Return the (X, Y) coordinate for the center point of the cell that contains the specified text.  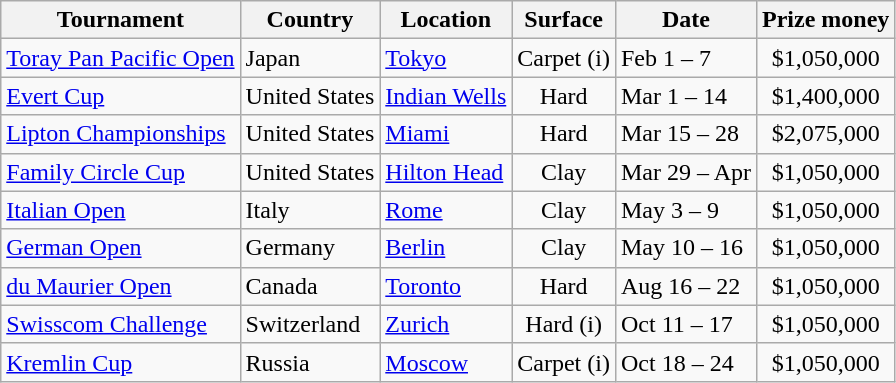
$2,075,000 (826, 134)
Hilton Head (446, 172)
Feb 1 – 7 (686, 58)
German Open (120, 248)
Mar 1 – 14 (686, 96)
May 3 – 9 (686, 210)
Indian Wells (446, 96)
Country (310, 20)
Moscow (446, 362)
Italian Open (120, 210)
Swisscom Challenge (120, 324)
$1,400,000 (826, 96)
May 10 – 16 (686, 248)
Tokyo (446, 58)
Location (446, 20)
Lipton Championships (120, 134)
Aug 16 – 22 (686, 286)
Oct 18 – 24 (686, 362)
Prize money (826, 20)
Date (686, 20)
Mar 29 – Apr (686, 172)
Mar 15 – 28 (686, 134)
Canada (310, 286)
Russia (310, 362)
Japan (310, 58)
Kremlin Cup (120, 362)
Surface (564, 20)
Family Circle Cup (120, 172)
Hard (i) (564, 324)
Berlin (446, 248)
Evert Cup (120, 96)
Toronto (446, 286)
Oct 11 – 17 (686, 324)
Germany (310, 248)
Switzerland (310, 324)
du Maurier Open (120, 286)
Miami (446, 134)
Tournament (120, 20)
Rome (446, 210)
Zurich (446, 324)
Toray Pan Pacific Open (120, 58)
Italy (310, 210)
